Identify which cell holds the provided text, then report its [x, y] central coordinate. 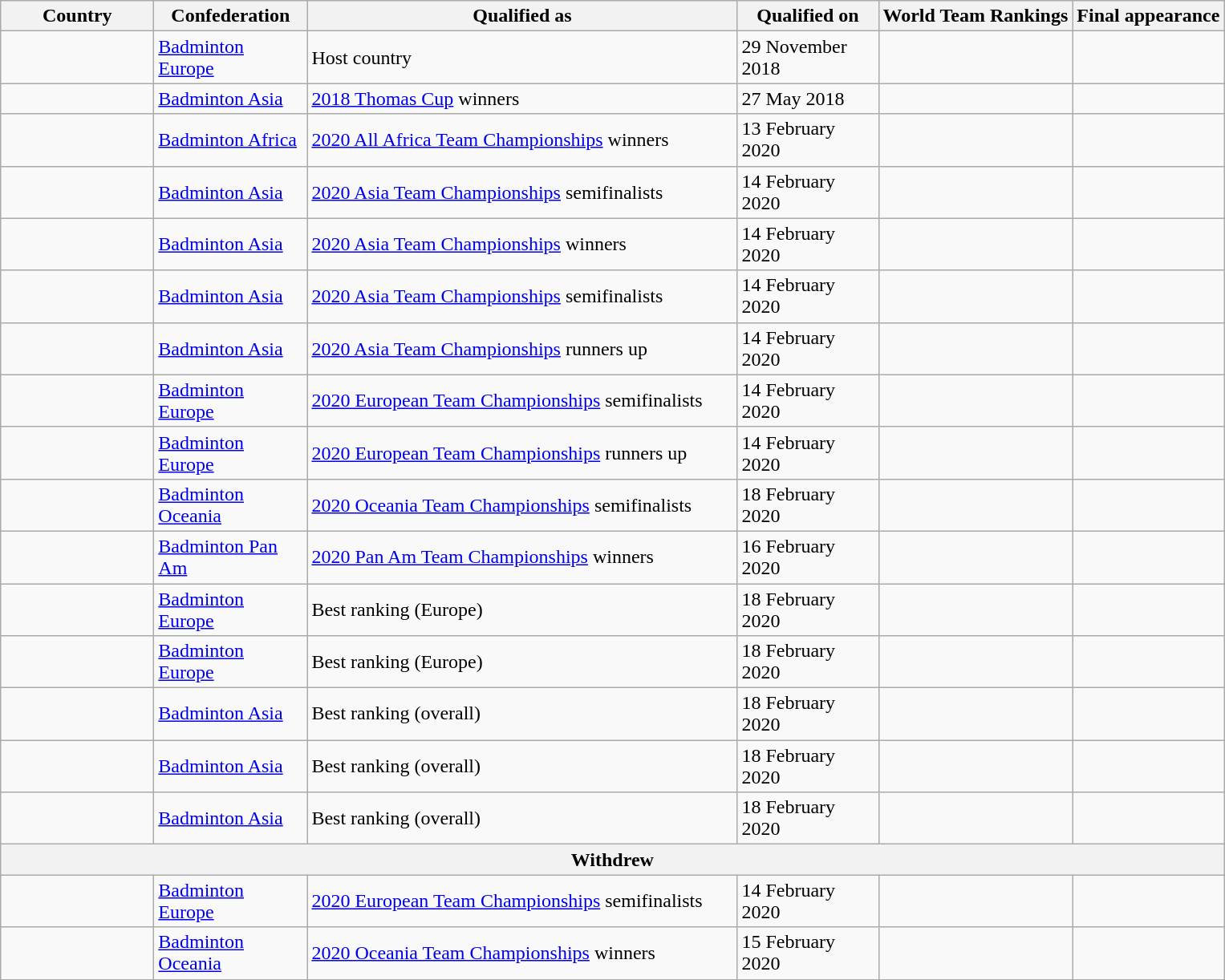
2020 Pan Am Team Championships winners [522, 557]
Badminton Africa [231, 140]
29 November 2018 [808, 58]
27 May 2018 [808, 99]
Badminton Pan Am [231, 557]
16 February 2020 [808, 557]
2020 European Team Championships runners up [522, 452]
15 February 2020 [808, 953]
Qualified as [522, 16]
2020 Asia Team Championships winners [522, 244]
13 February 2020 [808, 140]
2020 Asia Team Championships runners up [522, 348]
2018 Thomas Cup winners [522, 99]
Withdrew [613, 860]
2020 All Africa Team Championships winners [522, 140]
Country [77, 16]
2020 Oceania Team Championships winners [522, 953]
Qualified on [808, 16]
Host country [522, 58]
World Team Rankings [976, 16]
2020 Oceania Team Championships semifinalists [522, 505]
Confederation [231, 16]
Final appearance [1149, 16]
